Return (X, Y) of the center of cell containing provided text 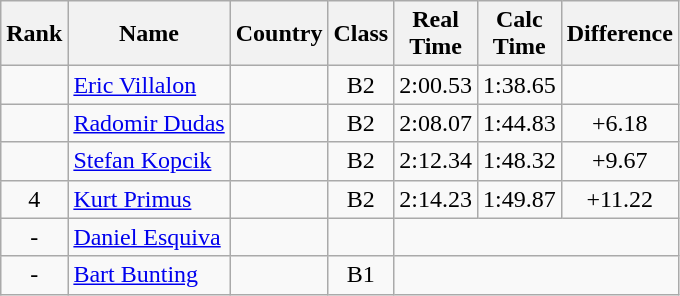
Class (361, 34)
2:14.23 (436, 199)
1:44.83 (519, 123)
CalcTime (519, 34)
2:12.34 (436, 161)
2:08.07 (436, 123)
Stefan Kopcik (149, 161)
Rank (34, 34)
1:48.32 (519, 161)
1:49.87 (519, 199)
+11.22 (620, 199)
Radomir Dudas (149, 123)
+6.18 (620, 123)
Kurt Primus (149, 199)
1:38.65 (519, 85)
Eric Villalon (149, 85)
RealTime (436, 34)
B1 (361, 275)
Name (149, 34)
Difference (620, 34)
2:00.53 (436, 85)
Bart Bunting (149, 275)
4 (34, 199)
Daniel Esquiva (149, 237)
+9.67 (620, 161)
Country (279, 34)
